Search for the cell housing the specified text and yield its [X, Y] center coordinate. 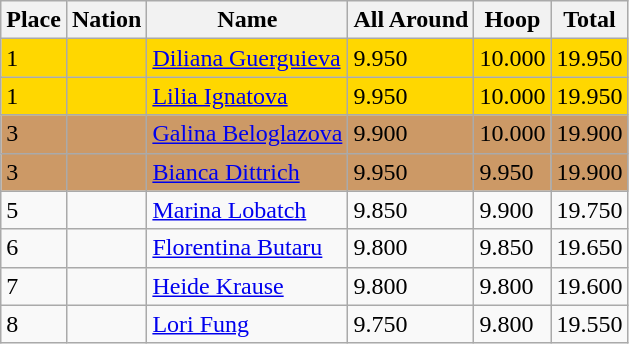
19.550 [590, 324]
Place [34, 20]
All Around [411, 20]
9.750 [411, 324]
Lori Fung [248, 324]
7 [34, 286]
Name [248, 20]
Lilia Ignatova [248, 96]
19.750 [590, 210]
19.600 [590, 286]
Heide Krause [248, 286]
Marina Lobatch [248, 210]
5 [34, 210]
Diliana Guerguieva [248, 58]
Galina Beloglazova [248, 134]
Hoop [512, 20]
19.650 [590, 248]
Total [590, 20]
Bianca Dittrich [248, 172]
6 [34, 248]
Nation [106, 20]
8 [34, 324]
Florentina Butaru [248, 248]
